Scan for the cell matching the given text and deliver its [x, y] coordinate at center. 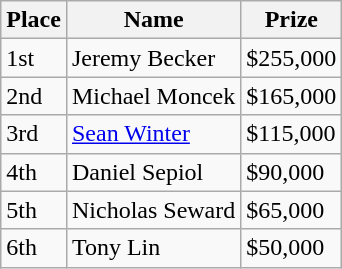
Daniel Sepiol [153, 172]
$115,000 [292, 134]
$50,000 [292, 248]
2nd [34, 96]
Jeremy Becker [153, 58]
6th [34, 248]
$165,000 [292, 96]
$255,000 [292, 58]
$65,000 [292, 210]
Michael Moncek [153, 96]
Nicholas Seward [153, 210]
5th [34, 210]
Place [34, 20]
Prize [292, 20]
1st [34, 58]
3rd [34, 134]
$90,000 [292, 172]
Name [153, 20]
Sean Winter [153, 134]
Tony Lin [153, 248]
4th [34, 172]
